Return (x, y) of the center of cell containing provided text 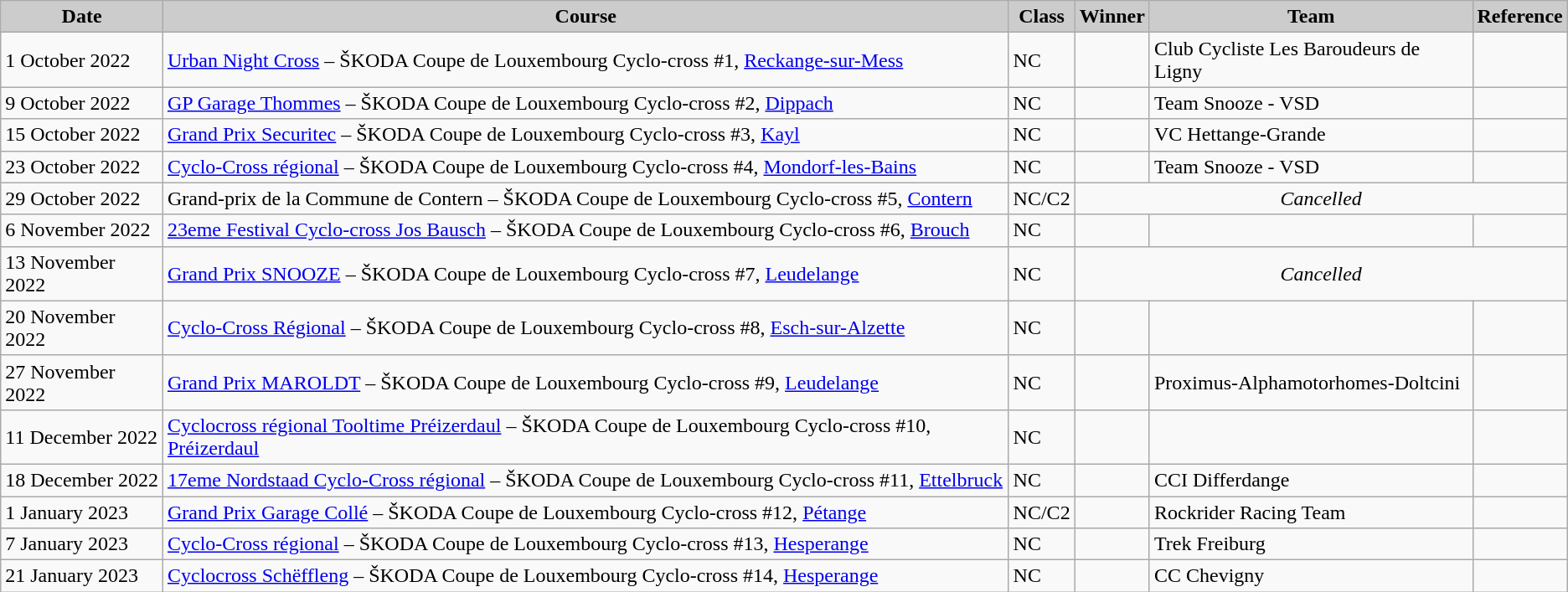
29 October 2022 (82, 198)
23eme Festival Cyclo-cross Jos Bausch – ŠKODA Coupe de Louxembourg Cyclo-cross #6, Brouch (585, 230)
Course (585, 17)
Date (82, 17)
Winner (1112, 17)
Trek Freiburg (1311, 544)
11 December 2022 (82, 437)
1 January 2023 (82, 512)
18 December 2022 (82, 480)
15 October 2022 (82, 135)
23 October 2022 (82, 167)
7 January 2023 (82, 544)
CC Chevigny (1311, 576)
17eme Nordstaad Cyclo-Cross régional – ŠKODA Coupe de Louxembourg Cyclo-cross #11, Ettelbruck (585, 480)
Class (1042, 17)
Cyclocross Schëffleng – ŠKODA Coupe de Louxembourg Cyclo-cross #14, Hesperange (585, 576)
Urban Night Cross – ŠKODA Coupe de Louxembourg Cyclo-cross #1, Reckange-sur-Mess (585, 60)
Rockrider Racing Team (1311, 512)
6 November 2022 (82, 230)
9 October 2022 (82, 103)
Club Cycliste Les Baroudeurs de Ligny (1311, 60)
Proximus-Alphamotorhomes-Doltcini (1311, 382)
1 October 2022 (82, 60)
Grand Prix SNOOZE – ŠKODA Coupe de Louxembourg Cyclo-cross #7, Leudelange (585, 273)
Grand Prix MAROLDT – ŠKODA Coupe de Louxembourg Cyclo-cross #9, Leudelange (585, 382)
Grand Prix Garage Collé – ŠKODA Coupe de Louxembourg Cyclo-cross #12, Pétange (585, 512)
Reference (1519, 17)
Grand Prix Securitec – ŠKODA Coupe de Louxembourg Cyclo-cross #3, Kayl (585, 135)
Cyclo-Cross régional – ŠKODA Coupe de Louxembourg Cyclo-cross #13, Hesperange (585, 544)
20 November 2022 (82, 328)
Cyclocross régional Tooltime Préizerdaul – ŠKODA Coupe de Louxembourg Cyclo-cross #10, Préizerdaul (585, 437)
VC Hettange-Grande (1311, 135)
Team (1311, 17)
GP Garage Thommes – ŠKODA Coupe de Louxembourg Cyclo-cross #2, Dippach (585, 103)
CCI Differdange (1311, 480)
13 November 2022 (82, 273)
27 November 2022 (82, 382)
Cyclo-Cross régional – ŠKODA Coupe de Louxembourg Cyclo-cross #4, Mondorf-les-Bains (585, 167)
21 January 2023 (82, 576)
Grand-prix de la Commune de Contern – ŠKODA Coupe de Louxembourg Cyclo-cross #5, Contern (585, 198)
Cyclo-Cross Régional – ŠKODA Coupe de Louxembourg Cyclo-cross #8, Esch-sur-Alzette (585, 328)
